Locate the cell with the specified text and output its (X, Y) center coordinate. 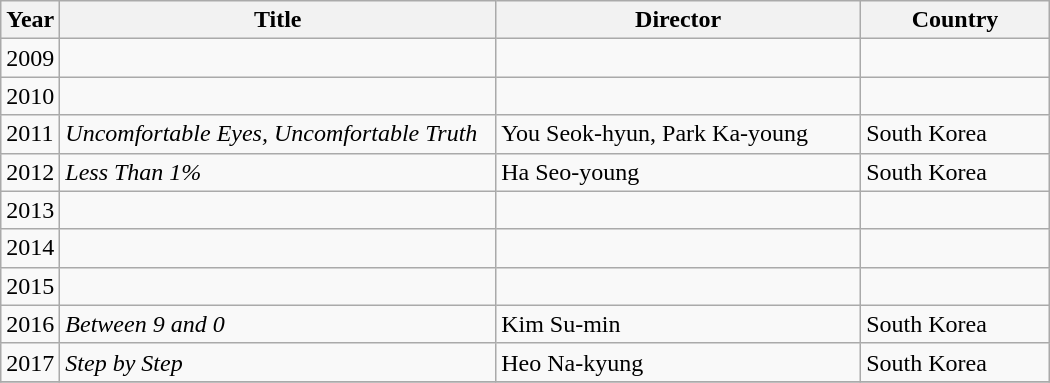
Year (30, 20)
2015 (30, 286)
Country (956, 20)
Title (278, 20)
2013 (30, 210)
Uncomfortable Eyes, Uncomfortable Truth (278, 134)
2011 (30, 134)
You Seok-hyun, Park Ka-young (678, 134)
Step by Step (278, 362)
2010 (30, 96)
Ha Seo-young (678, 172)
Between 9 and 0 (278, 324)
Director (678, 20)
2014 (30, 248)
2017 (30, 362)
2016 (30, 324)
Kim Su-min (678, 324)
Less Than 1% (278, 172)
2009 (30, 58)
2012 (30, 172)
Heo Na-kyung (678, 362)
